Search for the cell housing the specified text and yield its [x, y] center coordinate. 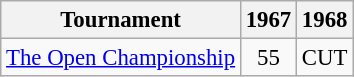
1967 [268, 20]
55 [268, 58]
1968 [325, 20]
CUT [325, 58]
The Open Championship [121, 58]
Tournament [121, 20]
